Provide the (x, y) coordinate of the cell's center where the given text is located.  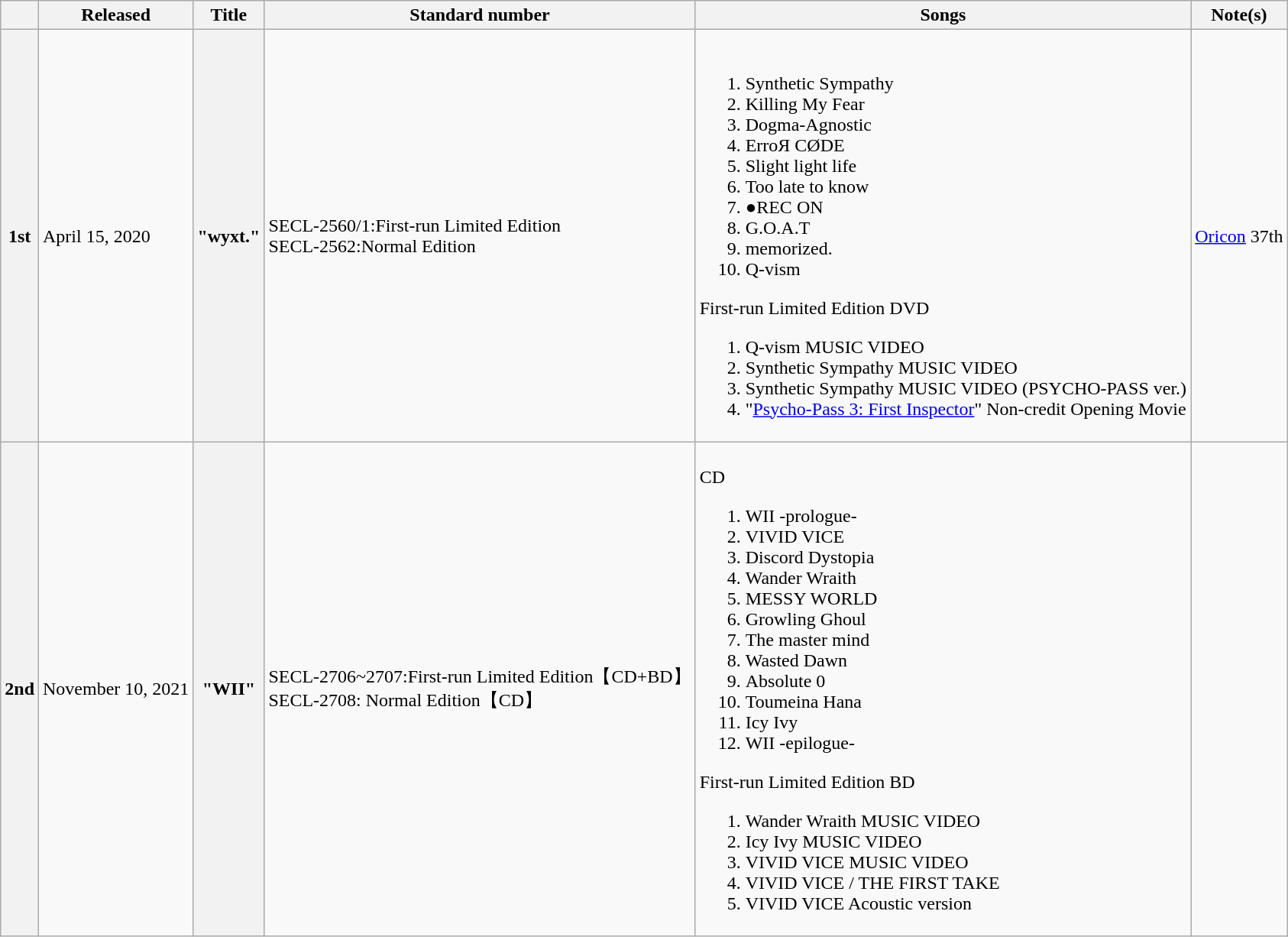
SECL-2560/1:First-run Limited EditionSECL-2562:Normal Edition (480, 235)
Title (229, 15)
Standard number (480, 15)
Songs (943, 15)
"wyxt." (229, 235)
SECL-2706~2707:First-run Limited Edition【CD+BD】SECL-2708: Normal Edition【CD】 (480, 689)
2nd (20, 689)
"WII" (229, 689)
Released (116, 15)
Note(s) (1239, 15)
April 15, 2020 (116, 235)
Oricon 37th (1239, 235)
1st (20, 235)
November 10, 2021 (116, 689)
